Capture the cell that displays the provided text and extract its (x, y) central coordinate. 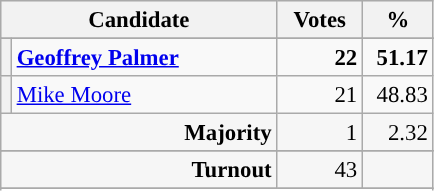
22 (320, 58)
Majority (139, 133)
21 (320, 95)
48.83 (398, 95)
Candidate (139, 20)
2.32 (398, 133)
51.17 (398, 58)
Votes (320, 20)
1 (320, 133)
43 (320, 170)
Mike Moore (144, 95)
Turnout (139, 170)
% (398, 20)
Geoffrey Palmer (144, 58)
